Output the [X, Y] coordinate of the center of the cell containing the given text.  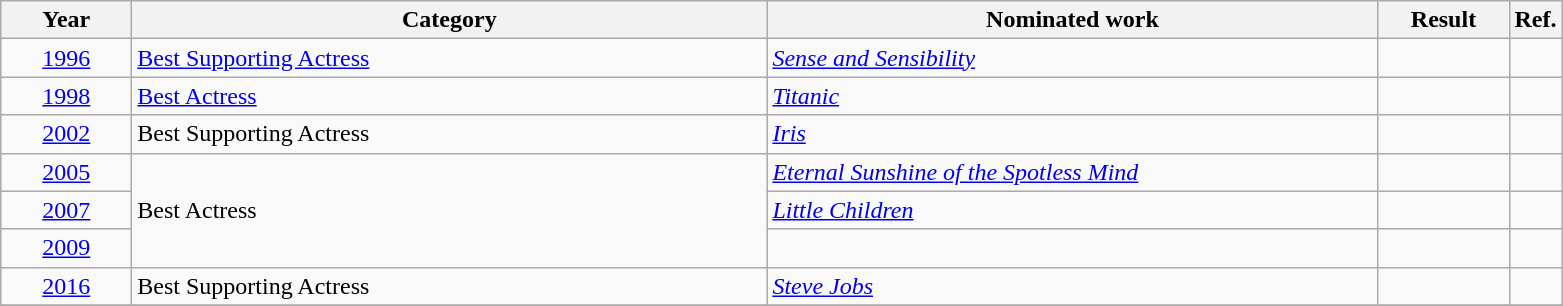
1998 [66, 96]
2007 [66, 210]
Steve Jobs [1072, 286]
Iris [1072, 134]
Little Children [1072, 210]
2002 [66, 134]
2005 [66, 172]
Ref. [1536, 20]
1996 [66, 58]
Sense and Sensibility [1072, 58]
Eternal Sunshine of the Spotless Mind [1072, 172]
Result [1444, 20]
Titanic [1072, 96]
Category [450, 20]
2009 [66, 248]
Year [66, 20]
Nominated work [1072, 20]
2016 [66, 286]
